Search for the cell housing the specified text and yield its (X, Y) center coordinate. 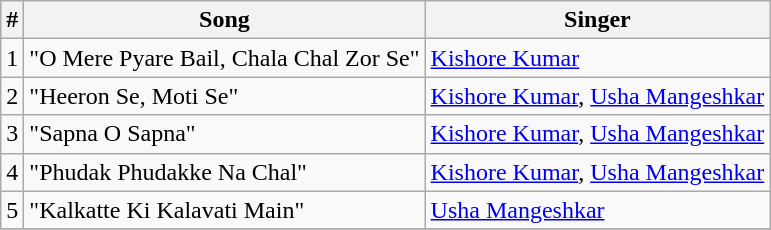
"Phudak Phudakke Na Chal" (224, 172)
4 (12, 172)
Song (224, 20)
"O Mere Pyare Bail, Chala Chal Zor Se" (224, 58)
"Sapna O Sapna" (224, 134)
2 (12, 96)
"Kalkatte Ki Kalavati Main" (224, 210)
Usha Mangeshkar (598, 210)
Singer (598, 20)
Kishore Kumar (598, 58)
"Heeron Se, Moti Se" (224, 96)
3 (12, 134)
1 (12, 58)
# (12, 20)
5 (12, 210)
